Output the (x, y) coordinate of the center of the cell containing the given text.  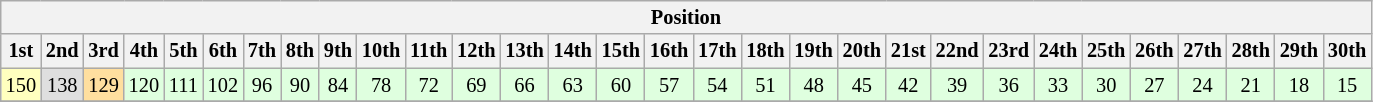
19th (814, 51)
30th (1347, 51)
90 (300, 85)
28th (1251, 51)
27th (1202, 51)
22nd (958, 51)
63 (573, 85)
17th (717, 51)
23rd (1008, 51)
60 (621, 85)
3rd (104, 51)
26th (1154, 51)
1st (21, 51)
78 (381, 85)
69 (476, 85)
7th (262, 51)
25th (1106, 51)
27 (1154, 85)
84 (338, 85)
15th (621, 51)
33 (1058, 85)
36 (1008, 85)
16th (669, 51)
18 (1299, 85)
54 (717, 85)
21 (1251, 85)
45 (862, 85)
21st (908, 51)
13th (524, 51)
111 (184, 85)
11th (428, 51)
138 (62, 85)
6th (223, 51)
39 (958, 85)
24th (1058, 51)
5th (184, 51)
96 (262, 85)
72 (428, 85)
51 (765, 85)
24 (1202, 85)
18th (765, 51)
2nd (62, 51)
66 (524, 85)
57 (669, 85)
8th (300, 51)
10th (381, 51)
12th (476, 51)
42 (908, 85)
48 (814, 85)
Position (686, 17)
120 (144, 85)
150 (21, 85)
4th (144, 51)
15 (1347, 85)
14th (573, 51)
129 (104, 85)
30 (1106, 85)
29th (1299, 51)
20th (862, 51)
102 (223, 85)
9th (338, 51)
